Pinpoint the cell where the given text exists, returning its [X, Y] midpoint coordinate. 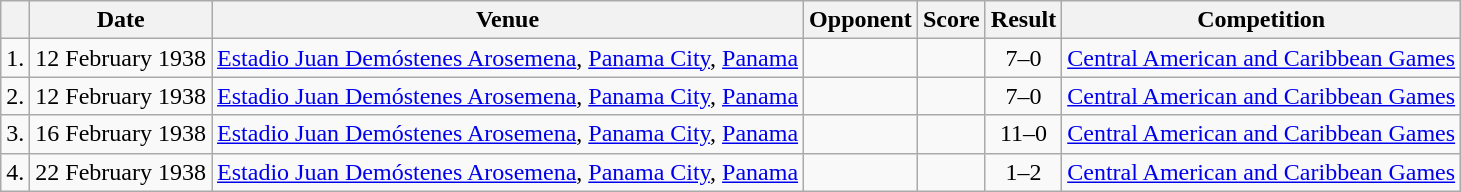
22 February 1938 [121, 172]
Competition [1262, 20]
Venue [508, 20]
1–2 [1023, 172]
Score [951, 20]
11–0 [1023, 134]
Result [1023, 20]
4. [16, 172]
16 February 1938 [121, 134]
3. [16, 134]
2. [16, 96]
Date [121, 20]
1. [16, 58]
Opponent [861, 20]
